Pinpoint the cell where the given text exists, returning its (X, Y) midpoint coordinate. 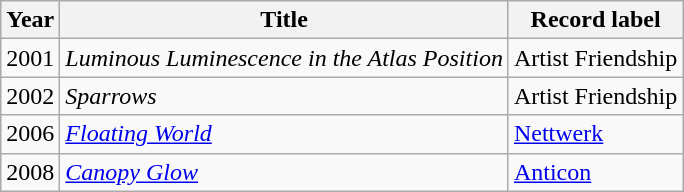
Luminous Luminescence in the Atlas Position (284, 58)
Year (30, 20)
Title (284, 20)
Record label (595, 20)
2001 (30, 58)
Canopy Glow (284, 172)
2002 (30, 96)
2006 (30, 134)
Floating World (284, 134)
2008 (30, 172)
Anticon (595, 172)
Nettwerk (595, 134)
Sparrows (284, 96)
